Determine the [x, y] coordinate at the center of the cell enclosing the given text.  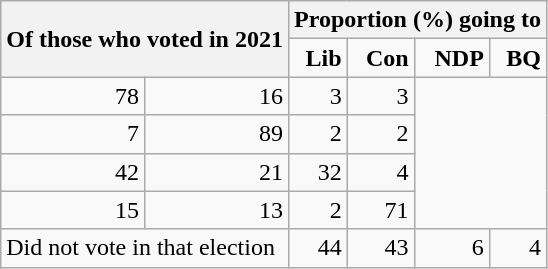
15 [73, 210]
78 [73, 96]
42 [73, 172]
7 [73, 134]
16 [217, 96]
Proportion (%) going to [417, 20]
71 [380, 210]
Of those who voted in 2021 [145, 39]
89 [217, 134]
6 [452, 248]
32 [318, 172]
Con [380, 58]
21 [217, 172]
44 [318, 248]
NDP [452, 58]
BQ [518, 58]
Did not vote in that election [145, 248]
13 [217, 210]
Lib [318, 58]
43 [380, 248]
